Output the (x, y) coordinate of the center of the cell containing the given text.  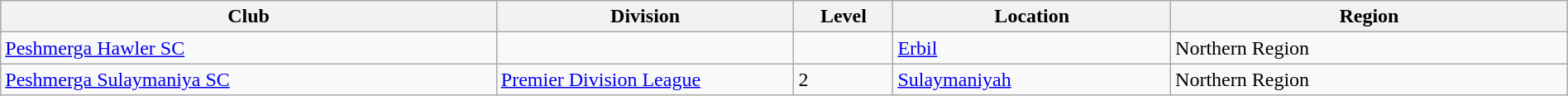
Club (249, 17)
Peshmerga Sulaymaniya SC (249, 79)
Sulaymaniyah (1032, 79)
Region (1370, 17)
Erbil (1032, 48)
Peshmerga Hawler SC (249, 48)
Level (844, 17)
2 (844, 79)
Location (1032, 17)
Division (645, 17)
Premier Division League (645, 79)
